Find where the given text appears and provide that cell's center as [x, y] coordinate. 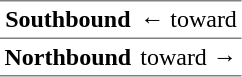
Southbound [68, 20]
Northbound [68, 57]
toward → [189, 57]
← toward [189, 20]
